Locate the cell with the specified text and output its (X, Y) center coordinate. 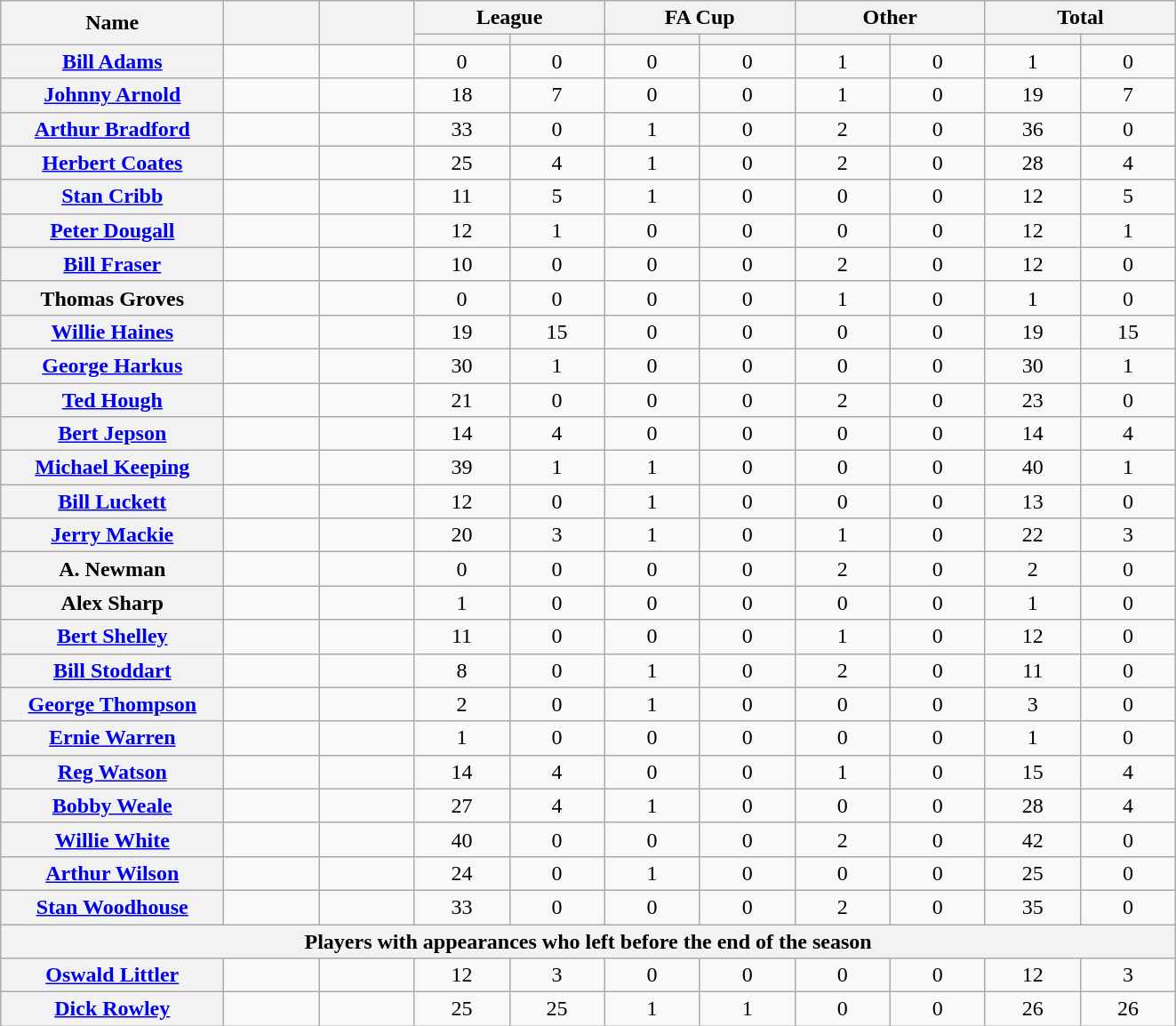
10 (462, 264)
Dick Rowley (112, 1009)
George Thompson (112, 704)
Johnny Arnold (112, 95)
Name (112, 23)
Willie White (112, 839)
Ted Hough (112, 399)
Reg Watson (112, 772)
George Harkus (112, 365)
8 (462, 670)
Willie Haines (112, 332)
Arthur Bradford (112, 129)
Herbert Coates (112, 163)
A. Newman (112, 569)
Alex Sharp (112, 603)
36 (1033, 129)
Total (1080, 18)
Stan Cribb (112, 196)
35 (1033, 907)
Bert Jepson (112, 434)
18 (462, 95)
League (509, 18)
Bill Stoddart (112, 670)
Jerry Mackie (112, 535)
24 (462, 873)
Bert Shelley (112, 637)
27 (462, 806)
Arthur Wilson (112, 873)
Ernie Warren (112, 738)
Bill Fraser (112, 264)
Other (890, 18)
Bill Adams (112, 61)
21 (462, 399)
FA Cup (700, 18)
22 (1033, 535)
Michael Keeping (112, 468)
Bill Luckett (112, 501)
Peter Dougall (112, 230)
42 (1033, 839)
39 (462, 468)
Stan Woodhouse (112, 907)
Bobby Weale (112, 806)
Players with appearances who left before the end of the season (588, 942)
Oswald Littler (112, 975)
23 (1033, 399)
Thomas Groves (112, 298)
13 (1033, 501)
20 (462, 535)
